Capture the cell that displays the provided text and extract its [X, Y] central coordinate. 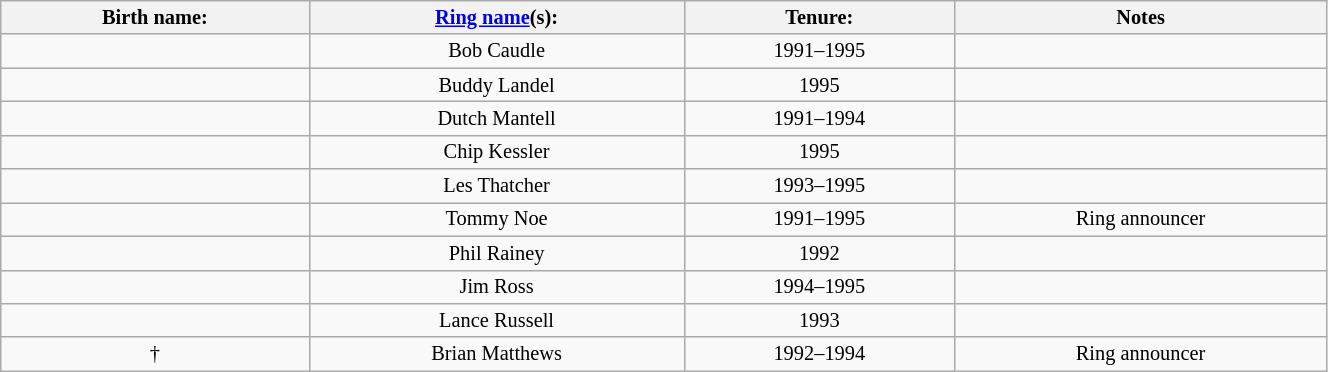
† [155, 354]
1993–1995 [820, 186]
Bob Caudle [496, 51]
1991–1994 [820, 118]
1993 [820, 320]
Lance Russell [496, 320]
Birth name: [155, 17]
Phil Rainey [496, 253]
Notes [1141, 17]
Tenure: [820, 17]
Brian Matthews [496, 354]
Tommy Noe [496, 219]
1992–1994 [820, 354]
Ring name(s): [496, 17]
Chip Kessler [496, 152]
Dutch Mantell [496, 118]
Jim Ross [496, 287]
Les Thatcher [496, 186]
Buddy Landel [496, 85]
1994–1995 [820, 287]
1992 [820, 253]
